Capture the cell that displays the provided text and extract its (X, Y) central coordinate. 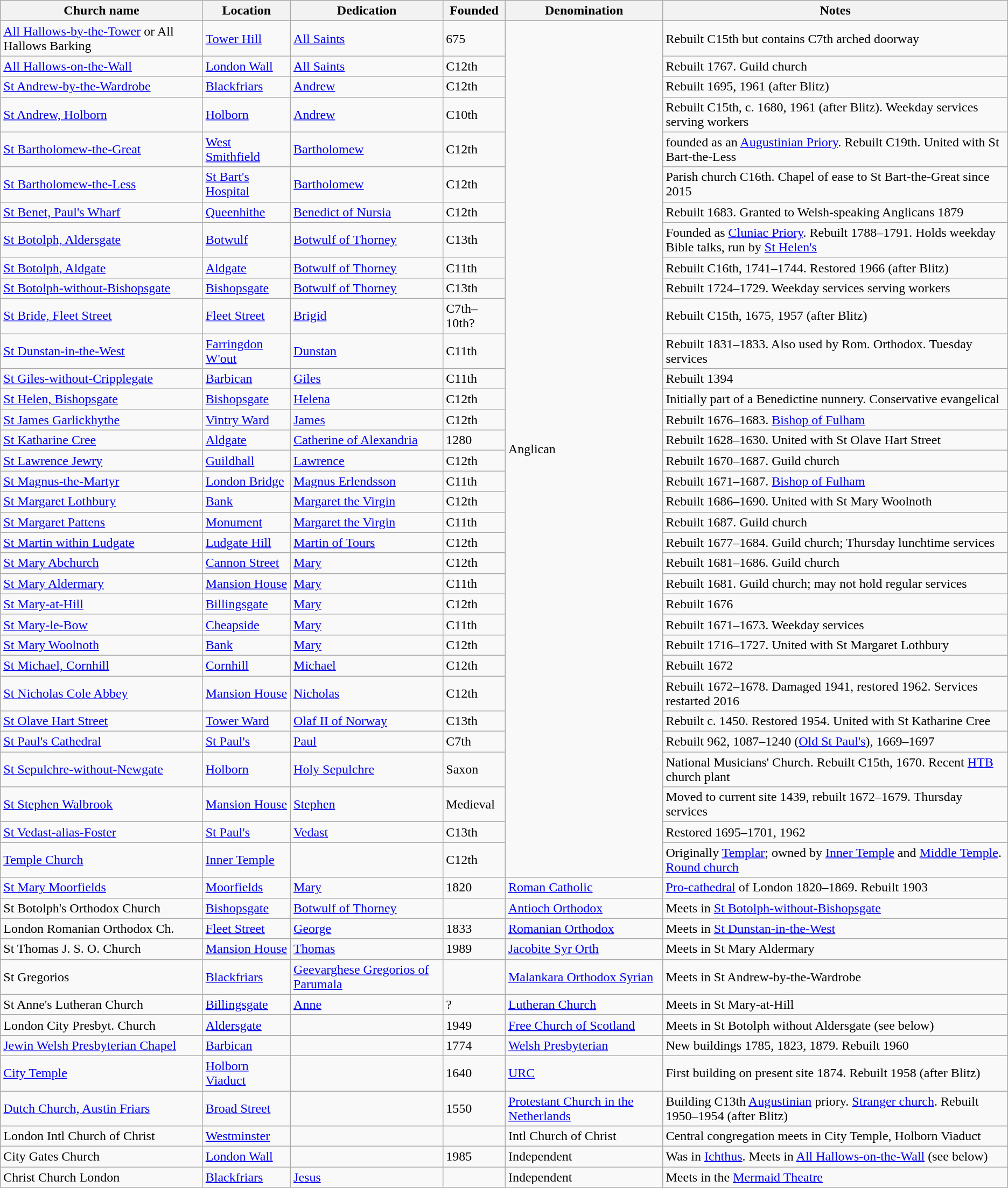
Vintry Ward (247, 420)
St Andrew-by-the-Wardrobe (101, 87)
1949 (474, 1025)
Geevarghese Gregorios of Parumala (367, 976)
London Romanian Orthodox Ch. (101, 929)
St James Garlickhythe (101, 420)
Founded (474, 11)
Cannon Street (247, 563)
URC (584, 1073)
Rebuilt C15th but contains C7th arched doorway (835, 39)
Holy Sepulchre (367, 770)
Originally Templar; owned by Inner Temple and Middle Temple. Round church (835, 860)
National Musicians' Church. Rebuilt C15th, 1670. Recent HTB church plant (835, 770)
Rebuilt 1716–1727. United with St Margaret Lothbury (835, 645)
Jewin Welsh Presbyterian Chapel (101, 1045)
Cheapside (247, 624)
Broad Street (247, 1108)
Meets in the Mermaid Theatre (835, 1177)
St Katharine Cree (101, 440)
Botwulf (247, 240)
St Olave Hart Street (101, 721)
Christ Church London (101, 1177)
St Botolph, Aldersgate (101, 240)
Cornhill (247, 665)
Rebuilt C15th, 1675, 1957 (after Blitz) (835, 315)
St Sepulchre-without-Newgate (101, 770)
Rebuilt 1687. Guild church (835, 522)
Meets in St Mary Aldermary (835, 949)
Protestant Church in the Netherlands (584, 1108)
Location (247, 11)
St Paul's Cathedral (101, 742)
Meets in St Botolph-without-Bishopsgate (835, 908)
St Helen, Bishopsgate (101, 399)
London Bridge (247, 481)
Notes (835, 11)
St Anne's Lutheran Church (101, 1004)
St Margaret Pattens (101, 522)
Temple Church (101, 860)
1985 (474, 1157)
Rebuilt 1681–1686. Guild church (835, 563)
C7th (474, 742)
Jacobite Syr Orth (584, 949)
Rebuilt c. 1450. Restored 1954. United with St Katharine Cree (835, 721)
St Mary Abchurch (101, 563)
Helena (367, 399)
Brigid (367, 315)
1989 (474, 949)
Vedast (367, 832)
Welsh Presbyterian (584, 1045)
Meets in St Mary-at-Hill (835, 1004)
Anglican (584, 449)
Church name (101, 11)
Saxon (474, 770)
St Bart's Hospital (247, 184)
All Hallows-by-the-Tower or All Hallows Barking (101, 39)
Roman Catholic (584, 888)
Rebuilt 1683. Granted to Welsh-speaking Anglicans 1879 (835, 212)
St Stephen Walbrook (101, 804)
City Gates Church (101, 1157)
Initially part of a Benedictine nunnery. Conservative evangelical (835, 399)
Stephen (367, 804)
Rebuilt C16th, 1741–1744. Restored 1966 (after Blitz) (835, 268)
Benedict of Nursia (367, 212)
St Botolph, Aldgate (101, 268)
Tower Hill (247, 39)
James (367, 420)
C7th–10th? (474, 315)
Holborn Viaduct (247, 1073)
St Margaret Lothbury (101, 502)
Founded as Cluniac Priory. Rebuilt 1788–1791. Holds weekday Bible talks, run by St Helen's (835, 240)
Building C13th Augustinian priory. Stranger church. Rebuilt 1950–1954 (after Blitz) (835, 1108)
Rebuilt 1681. Guild church; may not hold regular services (835, 584)
St Mary Aldermary (101, 584)
founded as an Augustinian Priory. Rebuilt C19th. United with St Bart-the-Less (835, 150)
Rebuilt 1672 (835, 665)
1774 (474, 1045)
St Mary-le-Bow (101, 624)
Rebuilt 1394 (835, 379)
Medieval (474, 804)
Was in Ichthus. Meets in All Hallows-on-the-Wall (see below) (835, 1157)
Rebuilt 1686–1690. United with St Mary Woolnoth (835, 502)
Moved to current site 1439, rebuilt 1672–1679. Thursday services (835, 804)
Rebuilt 1628–1630. United with St Olave Hart Street (835, 440)
London Intl Church of Christ (101, 1136)
First building on present site 1874. Rebuilt 1958 (after Blitz) (835, 1073)
St Nicholas Cole Abbey (101, 693)
St Magnus-the-Martyr (101, 481)
Rebuilt 1672–1678. Damaged 1941, restored 1962. Services restarted 2016 (835, 693)
Denomination (584, 11)
All Hallows-on-the-Wall (101, 66)
St Bride, Fleet Street (101, 315)
Rebuilt C15th, c. 1680, 1961 (after Blitz). Weekday services serving workers (835, 114)
Malankara Orthodox Syrian (584, 976)
Martin of Tours (367, 543)
Intl Church of Christ (584, 1136)
St Bartholomew-the-Great (101, 150)
St Botolph's Orthodox Church (101, 908)
Rebuilt 1695, 1961 (after Blitz) (835, 87)
St Mary Moorfields (101, 888)
Giles (367, 379)
St Gregorios (101, 976)
St Martin within Ludgate (101, 543)
St Benet, Paul's Wharf (101, 212)
Central congregation meets in City Temple, Holborn Viaduct (835, 1136)
Nicholas (367, 693)
Lawrence (367, 461)
St Vedast-alias-Foster (101, 832)
Inner Temple (247, 860)
George (367, 929)
1550 (474, 1108)
St Lawrence Jewry (101, 461)
1640 (474, 1073)
Jesus (367, 1177)
St Dunstan-in-the-West (101, 351)
Paul (367, 742)
Rebuilt 1671–1687. Bishop of Fulham (835, 481)
St Bartholomew-the-Less (101, 184)
1833 (474, 929)
Rebuilt 1724–1729. Weekday services serving workers (835, 288)
Tower Ward (247, 721)
Meets in St Andrew-by-the-Wardrobe (835, 976)
Moorfields (247, 888)
Ludgate Hill (247, 543)
Pro-cathedral of London 1820–1869. Rebuilt 1903 (835, 888)
Michael (367, 665)
Rebuilt 1677–1684. Guild church; Thursday lunchtime services (835, 543)
London City Presbyt. Church (101, 1025)
St Giles-without-Cripplegate (101, 379)
Free Church of Scotland (584, 1025)
Olaf II of Norway (367, 721)
Aldersgate (247, 1025)
St Michael, Cornhill (101, 665)
New buildings 1785, 1823, 1879. Rebuilt 1960 (835, 1045)
Catherine of Alexandria (367, 440)
1280 (474, 440)
St Andrew, Holborn (101, 114)
Monument (247, 522)
1820 (474, 888)
Restored 1695–1701, 1962 (835, 832)
Lutheran Church (584, 1004)
Thomas (367, 949)
Farringdon W'out (247, 351)
Rebuilt 1670–1687. Guild church (835, 461)
Antioch Orthodox (584, 908)
C10th (474, 114)
West Smithfield (247, 150)
St Mary Woolnoth (101, 645)
Rebuilt 1767. Guild church (835, 66)
Dutch Church, Austin Friars (101, 1108)
Rebuilt 1831–1833. Also used by Rom. Orthodox. Tuesday services (835, 351)
Dedication (367, 11)
Magnus Erlendsson (367, 481)
Rebuilt 1671–1673. Weekday services (835, 624)
Guildhall (247, 461)
City Temple (101, 1073)
Dunstan (367, 351)
Rebuilt 962, 1087–1240 (Old St Paul's), 1669–1697 (835, 742)
Parish church C16th. Chapel of ease to St Bart-the-Great since 2015 (835, 184)
? (474, 1004)
St Botolph-without-Bishopsgate (101, 288)
Westminster (247, 1136)
675 (474, 39)
St Thomas J. S. O. Church (101, 949)
Rebuilt 1676–1683. Bishop of Fulham (835, 420)
Anne (367, 1004)
St Mary-at-Hill (101, 604)
Rebuilt 1676 (835, 604)
Queenhithe (247, 212)
Romanian Orthodox (584, 929)
Meets in St Dunstan-in-the-West (835, 929)
Meets in St Botolph without Aldersgate (see below) (835, 1025)
